Determine the (X, Y) coordinate at the center of the cell enclosing the given text.  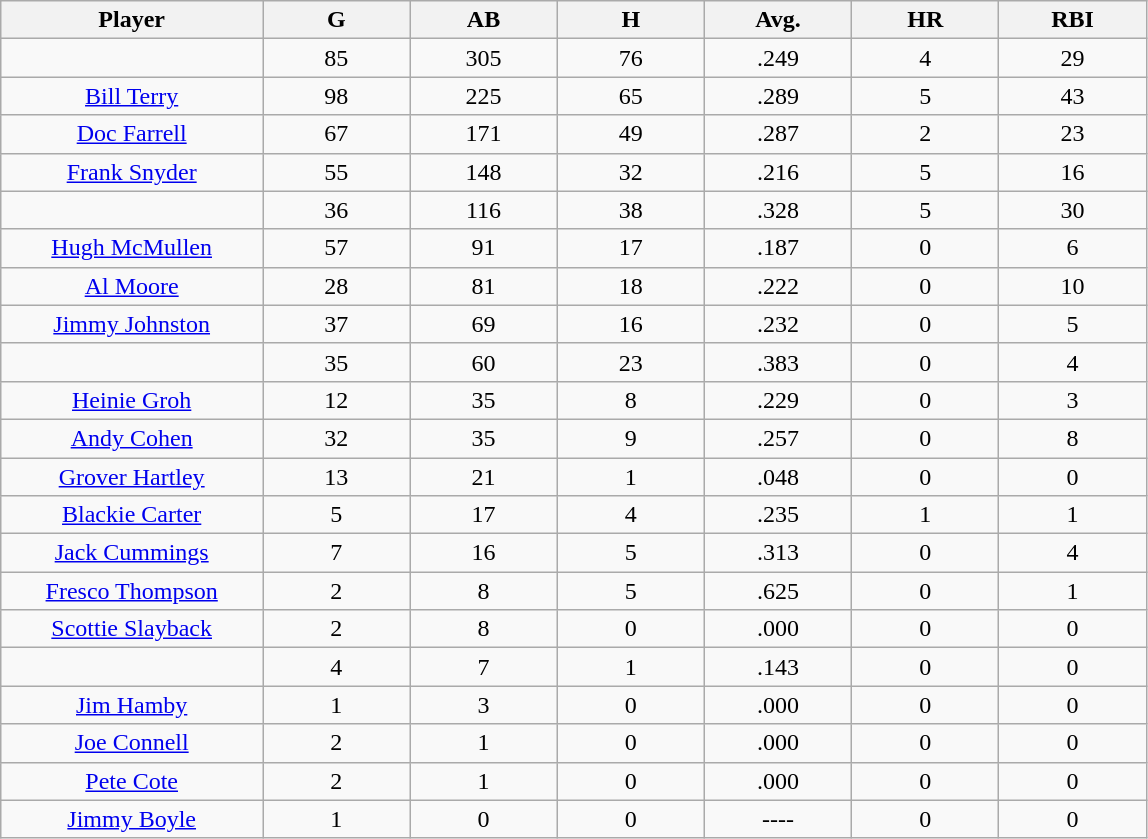
.313 (778, 553)
AB (484, 20)
171 (484, 134)
Joe Connell (132, 743)
10 (1072, 286)
.232 (778, 324)
Fresco Thompson (132, 591)
37 (336, 324)
.216 (778, 172)
55 (336, 172)
69 (484, 324)
30 (1072, 210)
81 (484, 286)
HR (926, 20)
91 (484, 248)
85 (336, 58)
67 (336, 134)
Avg. (778, 20)
Player (132, 20)
Scottie Slayback (132, 629)
116 (484, 210)
6 (1072, 248)
.229 (778, 400)
12 (336, 400)
Bill Terry (132, 96)
Doc Farrell (132, 134)
Al Moore (132, 286)
Andy Cohen (132, 438)
Grover Hartley (132, 477)
65 (630, 96)
28 (336, 286)
Jim Hamby (132, 705)
H (630, 20)
43 (1072, 96)
29 (1072, 58)
.143 (778, 667)
.257 (778, 438)
---- (778, 819)
.235 (778, 515)
Jimmy Boyle (132, 819)
.383 (778, 362)
.222 (778, 286)
Hugh McMullen (132, 248)
57 (336, 248)
21 (484, 477)
148 (484, 172)
.187 (778, 248)
Pete Cote (132, 781)
98 (336, 96)
Jimmy Johnston (132, 324)
76 (630, 58)
38 (630, 210)
18 (630, 286)
.625 (778, 591)
Jack Cummings (132, 553)
.287 (778, 134)
.249 (778, 58)
225 (484, 96)
.328 (778, 210)
G (336, 20)
Heinie Groh (132, 400)
49 (630, 134)
.289 (778, 96)
9 (630, 438)
13 (336, 477)
305 (484, 58)
60 (484, 362)
36 (336, 210)
RBI (1072, 20)
Frank Snyder (132, 172)
.048 (778, 477)
Blackie Carter (132, 515)
